From the cell containing the given text, extract its center point as (X, Y) coordinate. 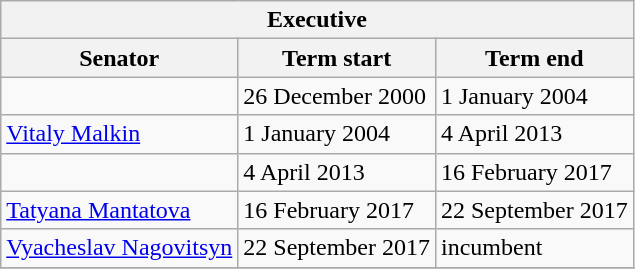
Tatyana Mantatova (120, 210)
Executive (317, 20)
Term end (534, 58)
Term start (337, 58)
Vitaly Malkin (120, 134)
incumbent (534, 248)
Senator (120, 58)
Vyacheslav Nagovitsyn (120, 248)
26 December 2000 (337, 96)
